Provide the [x, y] coordinate of the cell's center where the given text is located.  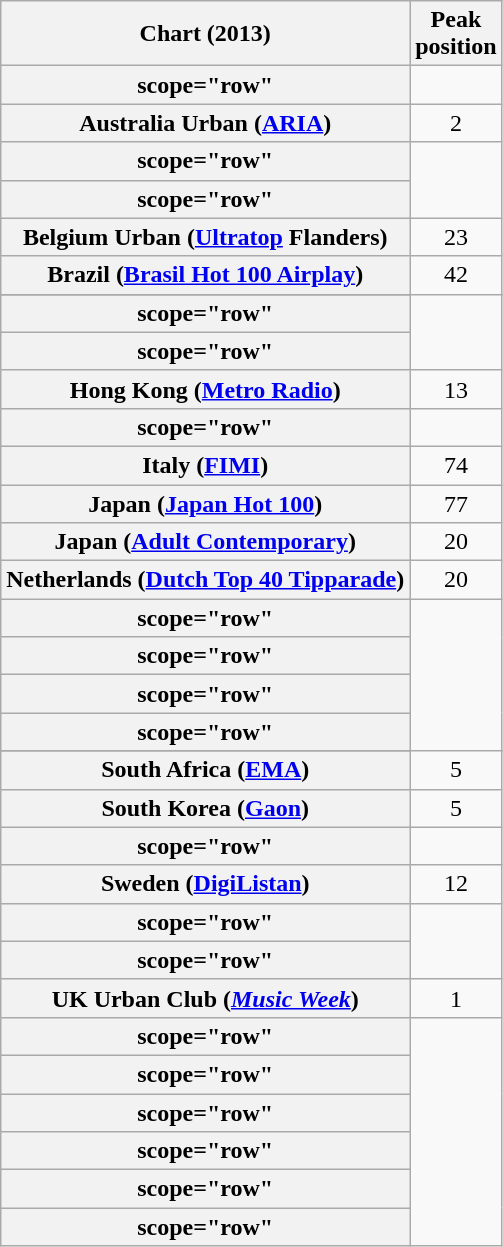
Belgium Urban (Ultratop Flanders) [206, 237]
South Korea (Gaon) [206, 808]
South Africa (EMA) [206, 770]
Chart (2013) [206, 34]
UK Urban Club (Music Week) [206, 998]
Sweden (DigiListan) [206, 884]
1 [456, 998]
74 [456, 465]
Netherlands (Dutch Top 40 Tipparade) [206, 580]
42 [456, 275]
Italy (FIMI) [206, 465]
Japan (Adult Contemporary) [206, 542]
Hong Kong (Metro Radio) [206, 389]
Australia Urban (ARIA) [206, 123]
2 [456, 123]
12 [456, 884]
13 [456, 389]
23 [456, 237]
Brazil (Brasil Hot 100 Airplay) [206, 275]
Peakposition [456, 34]
Japan (Japan Hot 100) [206, 503]
77 [456, 503]
